Output the [X, Y] coordinate of the center of the cell containing the given text.  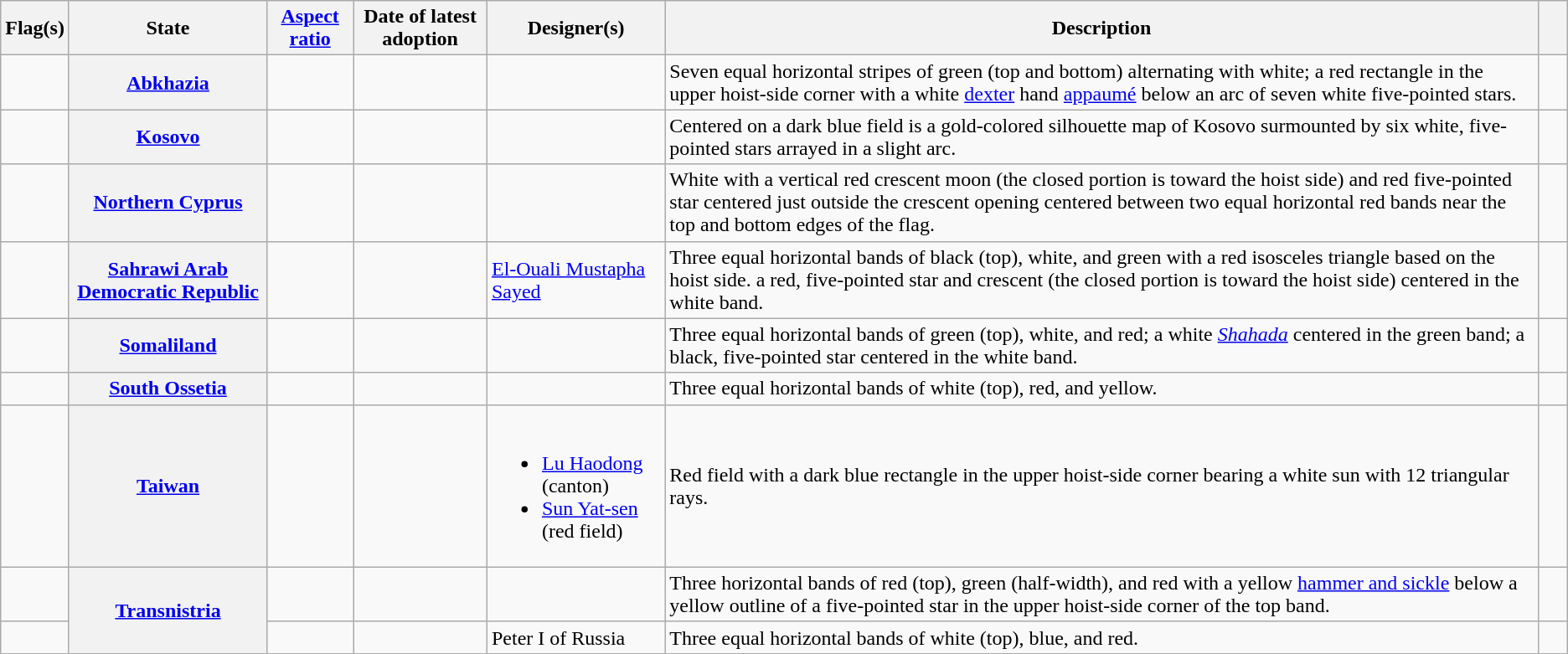
Three equal horizontal bands of white (top), blue, and red. [1101, 637]
Aspect ratio [310, 28]
Abkhazia [168, 82]
Kosovo [168, 137]
Flag(s) [35, 28]
Transnistria [168, 610]
Three equal horizontal bands of white (top), red, and yellow. [1101, 389]
Red field with a dark blue rectangle in the upper hoist-side corner bearing a white sun with 12 triangular rays. [1101, 486]
Designer(s) [575, 28]
South Ossetia [168, 389]
Centered on a dark blue field is a gold-colored silhouette map of Kosovo surmounted by six white, five-pointed stars arrayed in a slight arc. [1101, 137]
Date of latest adoption [420, 28]
Lu Haodong (canton)Sun Yat-sen (red field) [575, 486]
Sahrawi Arab Democratic Republic [168, 280]
Taiwan [168, 486]
Description [1101, 28]
Northern Cyprus [168, 203]
El-Ouali Mustapha Sayed [575, 280]
Peter I of Russia [575, 637]
State [168, 28]
Somaliland [168, 345]
